Provide the (x, y) coordinate of the cell's center where the given text is located.  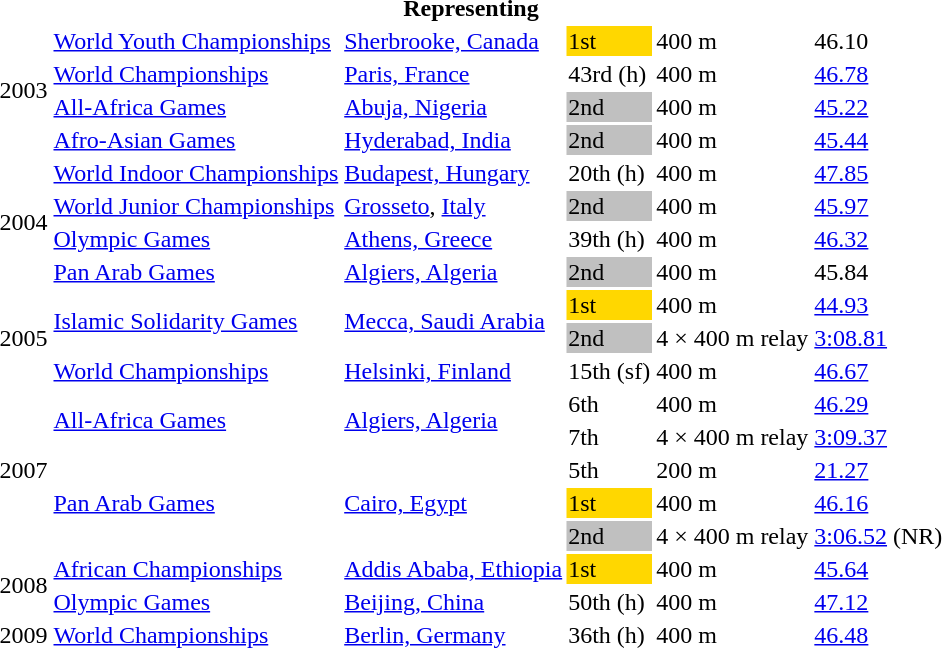
20th (h) (610, 173)
39th (h) (610, 239)
African Championships (196, 569)
6th (610, 404)
50th (h) (610, 602)
15th (sf) (610, 371)
Paris, France (454, 74)
43rd (h) (610, 74)
Abuja, Nigeria (454, 107)
Helsinki, Finland (454, 371)
World Youth Championships (196, 41)
200 m (732, 470)
Addis Ababa, Ethiopia (454, 569)
Cairo, Egypt (454, 503)
7th (610, 437)
Afro-Asian Games (196, 140)
Mecca, Saudi Arabia (454, 322)
Islamic Solidarity Games (196, 322)
World Indoor Championships (196, 173)
World Junior Championships (196, 206)
Budapest, Hungary (454, 173)
5th (610, 470)
Beijing, China (454, 602)
Hyderabad, India (454, 140)
Sherbrooke, Canada (454, 41)
Grosseto, Italy (454, 206)
Athens, Greece (454, 239)
